Provide the [X, Y] coordinate of the cell's center where the given text is located.  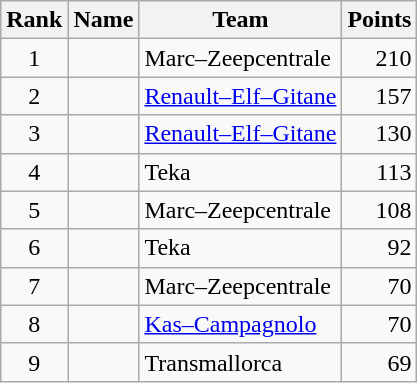
Points [380, 20]
6 [34, 248]
108 [380, 210]
1 [34, 58]
Team [240, 20]
3 [34, 134]
8 [34, 324]
210 [380, 58]
Name [104, 20]
7 [34, 286]
9 [34, 362]
69 [380, 362]
92 [380, 248]
4 [34, 172]
Kas–Campagnolo [240, 324]
157 [380, 96]
2 [34, 96]
5 [34, 210]
Transmallorca [240, 362]
Rank [34, 20]
113 [380, 172]
130 [380, 134]
